Locate the cell with the specified text and output its (x, y) center coordinate. 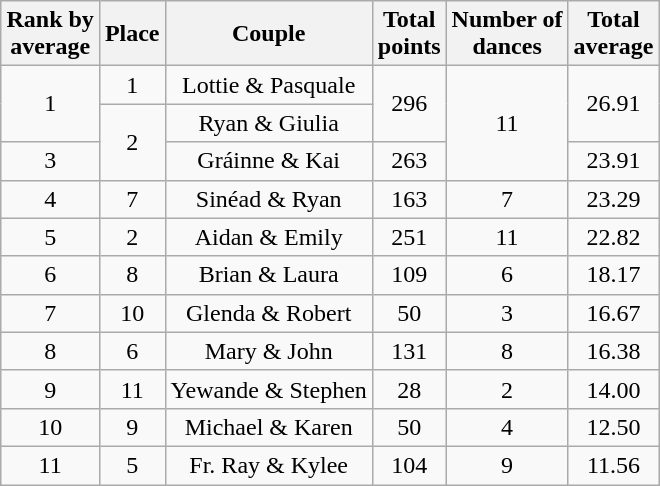
251 (409, 237)
263 (409, 161)
Mary & John (268, 351)
Place (132, 34)
16.67 (614, 313)
Yewande & Stephen (268, 389)
Sinéad & Ryan (268, 199)
163 (409, 199)
Ryan & Giulia (268, 123)
Totalaverage (614, 34)
14.00 (614, 389)
Michael & Karen (268, 427)
Totalpoints (409, 34)
109 (409, 275)
16.38 (614, 351)
28 (409, 389)
131 (409, 351)
22.82 (614, 237)
296 (409, 104)
Couple (268, 34)
Lottie & Pasquale (268, 85)
Aidan & Emily (268, 237)
Brian & Laura (268, 275)
Glenda & Robert (268, 313)
Number ofdances (507, 34)
Fr. Ray & Kylee (268, 465)
26.91 (614, 104)
11.56 (614, 465)
23.29 (614, 199)
23.91 (614, 161)
104 (409, 465)
12.50 (614, 427)
Rank byaverage (50, 34)
18.17 (614, 275)
Gráinne & Kai (268, 161)
